Search for the cell housing the specified text and yield its (X, Y) center coordinate. 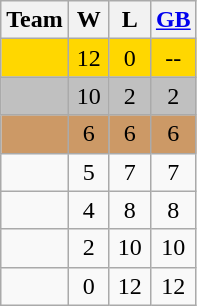
GB (173, 20)
L (130, 20)
Team (35, 20)
4 (88, 210)
5 (88, 172)
W (88, 20)
-- (173, 58)
